Capture the cell that displays the provided text and extract its (x, y) central coordinate. 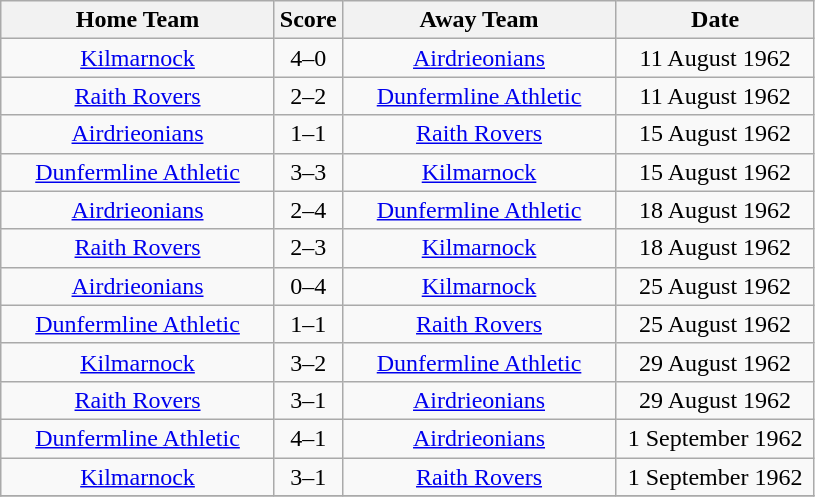
Date (716, 20)
Away Team (479, 20)
3–2 (308, 362)
2–4 (308, 210)
4–0 (308, 58)
Home Team (138, 20)
0–4 (308, 286)
2–3 (308, 248)
Score (308, 20)
4–1 (308, 438)
2–2 (308, 96)
3–3 (308, 172)
